Return the [x, y] coordinate for the center point of the cell that contains the specified text.  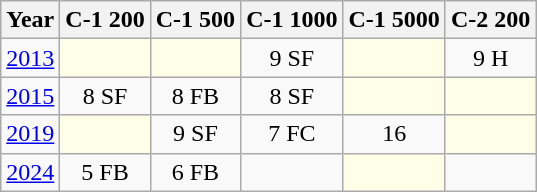
C-1 1000 [292, 20]
2024 [30, 172]
2019 [30, 134]
2013 [30, 58]
C-1 500 [195, 20]
9 H [490, 58]
16 [394, 134]
C-1 200 [105, 20]
6 FB [195, 172]
5 FB [105, 172]
2015 [30, 96]
C-1 5000 [394, 20]
Year [30, 20]
C-2 200 [490, 20]
8 FB [195, 96]
7 FC [292, 134]
